Scan for the cell matching the given text and deliver its [x, y] coordinate at center. 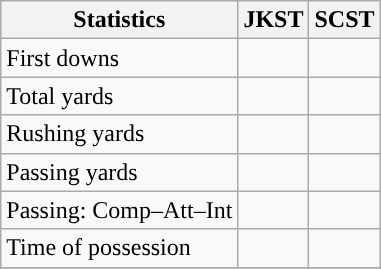
First downs [120, 58]
JKST [274, 20]
Statistics [120, 20]
Time of possession [120, 248]
Rushing yards [120, 134]
Total yards [120, 96]
Passing yards [120, 172]
SCST [344, 20]
Passing: Comp–Att–Int [120, 210]
